Identify which cell holds the provided text, then report its [X, Y] central coordinate. 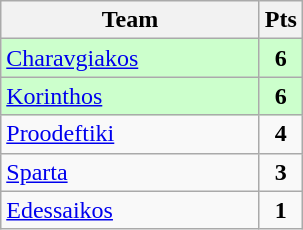
Team [130, 20]
Pts [280, 20]
Korinthos [130, 96]
4 [280, 134]
Sparta [130, 172]
1 [280, 210]
Charavgiakos [130, 58]
3 [280, 172]
Proodeftiki [130, 134]
Edessaikos [130, 210]
